From the cell containing the given text, extract its center point as [X, Y] coordinate. 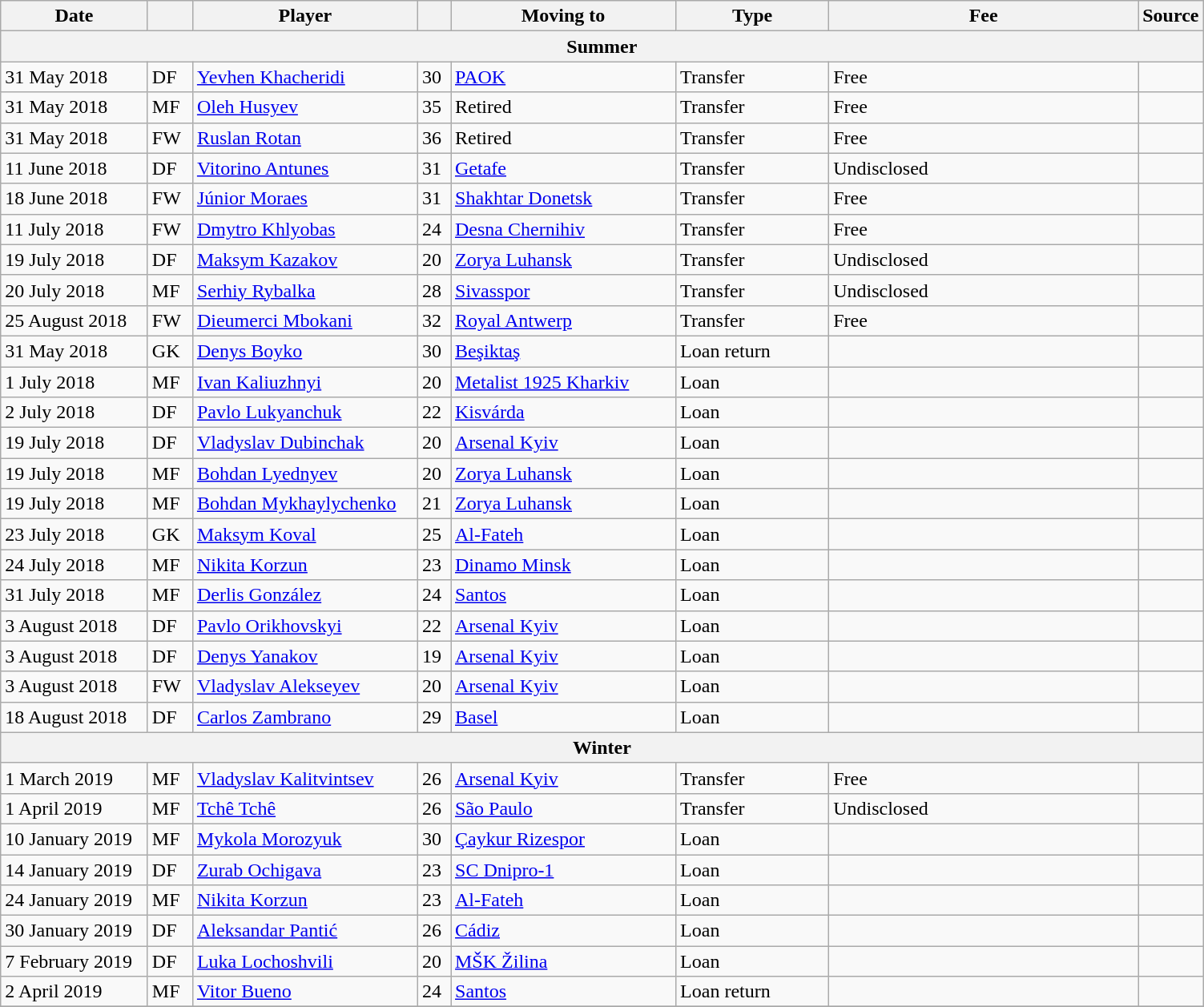
Beşiktaş [562, 351]
Dieumerci Mbokani [304, 320]
2 July 2018 [74, 413]
32 [434, 320]
35 [434, 107]
25 [434, 534]
Bohdan Lyednyev [304, 473]
Sivasspor [562, 290]
24 January 2019 [74, 900]
Metalist 1925 Kharkiv [562, 382]
Çaykur Rizespor [562, 839]
1 March 2019 [74, 778]
Maksym Koval [304, 534]
31 July 2018 [74, 595]
Denys Boyko [304, 351]
30 January 2019 [74, 931]
Moving to [562, 16]
Ivan Kaliuzhnyi [304, 382]
Dmytro Khlyobas [304, 229]
Vladyslav Alekseyev [304, 687]
18 June 2018 [74, 199]
36 [434, 138]
Getafe [562, 168]
PAOK [562, 77]
21 [434, 504]
Aleksandar Pantić [304, 931]
Vladyslav Kalitvintsev [304, 778]
Carlos Zambrano [304, 717]
Bohdan Mykhaylychenko [304, 504]
Tchê Tchê [304, 808]
Maksym Kazakov [304, 260]
Vitor Bueno [304, 992]
São Paulo [562, 808]
14 January 2019 [74, 869]
Derlis González [304, 595]
Type [753, 16]
Cádiz [562, 931]
Vitorino Antunes [304, 168]
Luka Lochoshvili [304, 961]
Ruslan Rotan [304, 138]
Pavlo Orikhovskyi [304, 626]
SC Dnipro-1 [562, 869]
Serhiy Rybalka [304, 290]
Date [74, 16]
Oleh Husyev [304, 107]
18 August 2018 [74, 717]
1 July 2018 [74, 382]
24 July 2018 [74, 565]
Desna Chernihiv [562, 229]
2 April 2019 [74, 992]
Fee [984, 16]
1 April 2019 [74, 808]
Winter [602, 747]
11 June 2018 [74, 168]
Summer [602, 46]
Denys Yanakov [304, 656]
Shakhtar Donetsk [562, 199]
Yevhen Khacheridi [304, 77]
Zurab Ochigava [304, 869]
Júnior Moraes [304, 199]
7 February 2019 [74, 961]
19 [434, 656]
20 July 2018 [74, 290]
25 August 2018 [74, 320]
11 July 2018 [74, 229]
Mykola Morozyuk [304, 839]
Vladyslav Dubinchak [304, 443]
Kisvárda [562, 413]
Player [304, 16]
10 January 2019 [74, 839]
Royal Antwerp [562, 320]
Pavlo Lukyanchuk [304, 413]
29 [434, 717]
Basel [562, 717]
23 July 2018 [74, 534]
28 [434, 290]
MŠK Žilina [562, 961]
Source [1171, 16]
Dinamo Minsk [562, 565]
